Provide the [X, Y] coordinate of the cell's center where the given text is located.  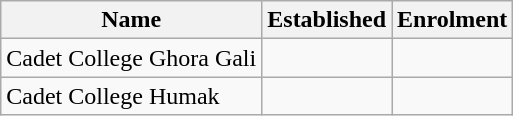
Name [132, 20]
Cadet College Ghora Gali [132, 58]
Cadet College Humak [132, 96]
Established [327, 20]
Enrolment [452, 20]
